Capture the cell that displays the provided text and extract its [x, y] central coordinate. 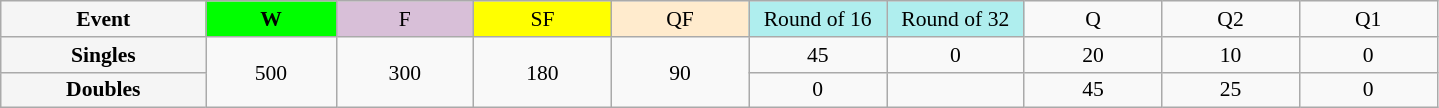
SF [543, 19]
Doubles [104, 90]
10 [1231, 55]
Round of 16 [818, 19]
180 [543, 72]
F [405, 19]
Q [1093, 19]
Q2 [1231, 19]
Q1 [1368, 19]
W [271, 19]
90 [680, 72]
25 [1231, 90]
500 [271, 72]
20 [1093, 55]
Event [104, 19]
Round of 32 [955, 19]
300 [405, 72]
QF [680, 19]
Singles [104, 55]
